Pinpoint the cell where the given text exists, returning its [x, y] midpoint coordinate. 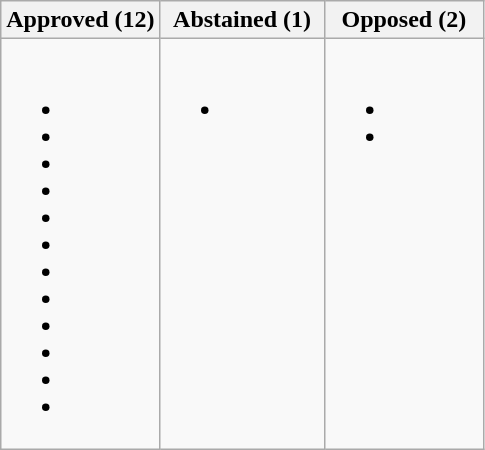
Opposed (2) [404, 20]
Approved (12) [80, 20]
Abstained (1) [242, 20]
